Capture the cell that displays the provided text and extract its (X, Y) central coordinate. 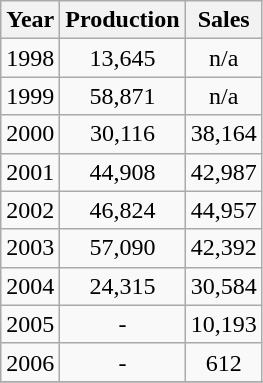
2001 (30, 172)
10,193 (224, 324)
58,871 (122, 96)
Year (30, 20)
42,987 (224, 172)
2003 (30, 248)
2005 (30, 324)
57,090 (122, 248)
24,315 (122, 286)
13,645 (122, 58)
Production (122, 20)
30,584 (224, 286)
2004 (30, 286)
46,824 (122, 210)
30,116 (122, 134)
44,957 (224, 210)
2006 (30, 362)
44,908 (122, 172)
2000 (30, 134)
612 (224, 362)
1998 (30, 58)
1999 (30, 96)
38,164 (224, 134)
42,392 (224, 248)
2002 (30, 210)
Sales (224, 20)
